Return the [x, y] coordinate for the center point of the cell that contains the specified text.  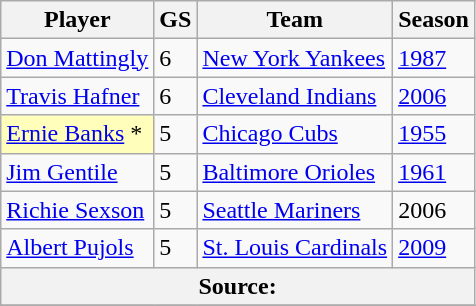
Travis Hafner [78, 96]
1961 [434, 172]
Team [295, 20]
Source: [238, 286]
Albert Pujols [78, 248]
Baltimore Orioles [295, 172]
Seattle Mariners [295, 210]
Player [78, 20]
Don Mattingly [78, 58]
Richie Sexson [78, 210]
Ernie Banks * [78, 134]
1955 [434, 134]
Jim Gentile [78, 172]
New York Yankees [295, 58]
1987 [434, 58]
Chicago Cubs [295, 134]
2009 [434, 248]
Cleveland Indians [295, 96]
Season [434, 20]
St. Louis Cardinals [295, 248]
GS [176, 20]
